Find where the given text appears and provide that cell's center as (X, Y) coordinate. 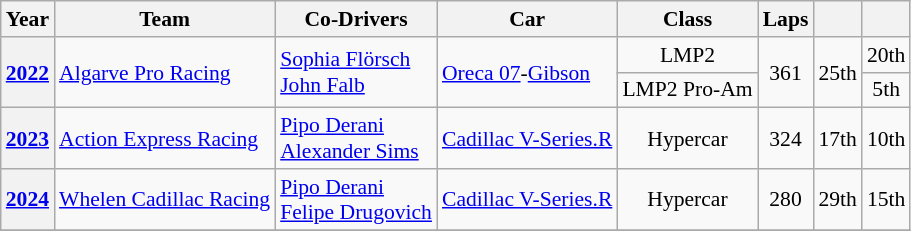
29th (838, 200)
15th (886, 200)
2023 (28, 138)
Pipo Derani Felipe Drugovich (356, 200)
Laps (786, 19)
LMP2 (687, 55)
Year (28, 19)
Class (687, 19)
324 (786, 138)
20th (886, 55)
280 (786, 200)
5th (886, 90)
2024 (28, 200)
Oreca 07-Gibson (527, 72)
25th (838, 72)
10th (886, 138)
LMP2 Pro-Am (687, 90)
Team (164, 19)
2022 (28, 72)
17th (838, 138)
Sophia Flörsch John Falb (356, 72)
Co-Drivers (356, 19)
Pipo Derani Alexander Sims (356, 138)
Car (527, 19)
Action Express Racing (164, 138)
Algarve Pro Racing (164, 72)
361 (786, 72)
Whelen Cadillac Racing (164, 200)
